Detect which cell encompasses the target text, then output its [X, Y] center coordinate. 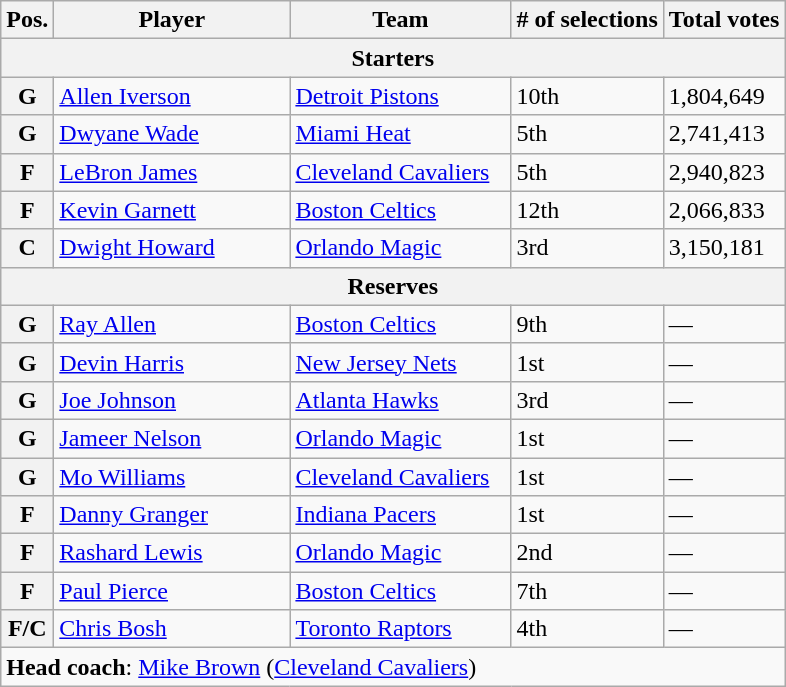
Reserves [393, 286]
Ray Allen [172, 324]
Starters [393, 58]
Joe Johnson [172, 400]
# of selections [587, 20]
3,150,181 [724, 248]
1,804,649 [724, 96]
Dwight Howard [172, 248]
Pos. [28, 20]
New Jersey Nets [400, 362]
F/C [28, 629]
Detroit Pistons [400, 96]
Devin Harris [172, 362]
Danny Granger [172, 515]
Dwyane Wade [172, 134]
2nd [587, 553]
LeBron James [172, 172]
Rashard Lewis [172, 553]
Indiana Pacers [400, 515]
C [28, 248]
Jameer Nelson [172, 438]
12th [587, 210]
2,940,823 [724, 172]
Miami Heat [400, 134]
Atlanta Hawks [400, 400]
2,066,833 [724, 210]
Paul Pierce [172, 591]
Toronto Raptors [400, 629]
4th [587, 629]
Kevin Garnett [172, 210]
Allen Iverson [172, 96]
Mo Williams [172, 477]
10th [587, 96]
Head coach: Mike Brown (Cleveland Cavaliers) [393, 667]
9th [587, 324]
Chris Bosh [172, 629]
Player [172, 20]
Team [400, 20]
2,741,413 [724, 134]
Total votes [724, 20]
7th [587, 591]
